Return (X, Y) of the center of cell containing provided text 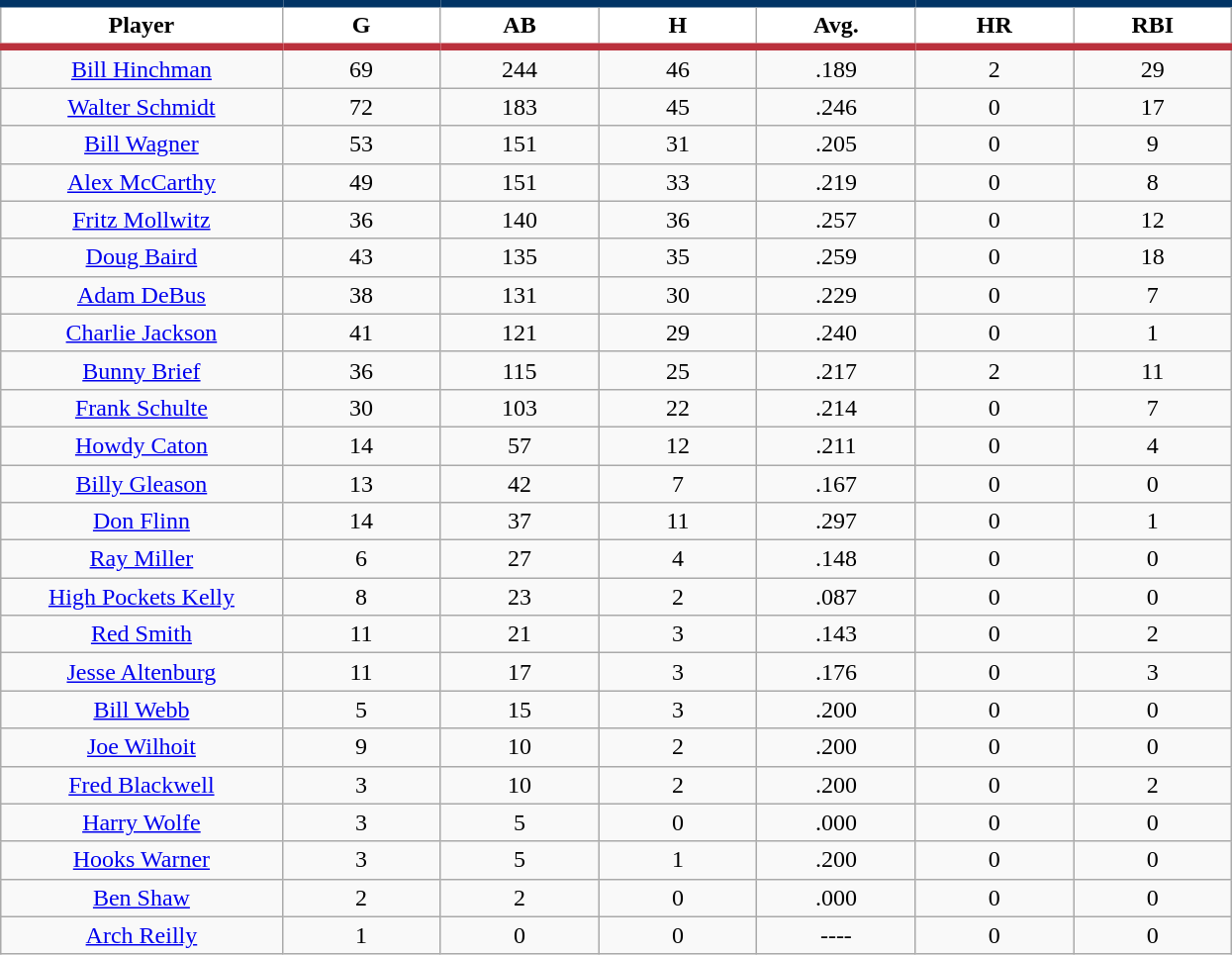
.205 (836, 144)
Red Smith (142, 634)
.167 (836, 484)
.257 (836, 220)
Billy Gleason (142, 484)
.189 (836, 67)
37 (520, 522)
.087 (836, 597)
72 (361, 107)
45 (678, 107)
Adam DeBus (142, 295)
.217 (836, 370)
53 (361, 144)
---- (836, 935)
.229 (836, 295)
.148 (836, 559)
Ben Shaw (142, 898)
Arch Reilly (142, 935)
.240 (836, 333)
.143 (836, 634)
Don Flinn (142, 522)
.214 (836, 408)
35 (678, 257)
Bill Wagner (142, 144)
.219 (836, 182)
Alex McCarthy (142, 182)
57 (520, 445)
25 (678, 370)
42 (520, 484)
Fritz Mollwitz (142, 220)
G (361, 26)
HR (995, 26)
6 (361, 559)
21 (520, 634)
Player (142, 26)
18 (1153, 257)
.176 (836, 672)
Bunny Brief (142, 370)
15 (520, 710)
131 (520, 295)
AB (520, 26)
23 (520, 597)
69 (361, 67)
140 (520, 220)
49 (361, 182)
Walter Schmidt (142, 107)
Charlie Jackson (142, 333)
Avg. (836, 26)
Howdy Caton (142, 445)
Joe Wilhoit (142, 747)
Ray Miller (142, 559)
.246 (836, 107)
Fred Blackwell (142, 785)
27 (520, 559)
115 (520, 370)
41 (361, 333)
135 (520, 257)
Frank Schulte (142, 408)
H (678, 26)
High Pockets Kelly (142, 597)
RBI (1153, 26)
121 (520, 333)
.297 (836, 522)
Bill Webb (142, 710)
31 (678, 144)
33 (678, 182)
Bill Hinchman (142, 67)
38 (361, 295)
244 (520, 67)
.211 (836, 445)
Hooks Warner (142, 860)
22 (678, 408)
13 (361, 484)
Jesse Altenburg (142, 672)
183 (520, 107)
.259 (836, 257)
Doug Baird (142, 257)
46 (678, 67)
43 (361, 257)
103 (520, 408)
Harry Wolfe (142, 822)
